Return the [x, y] coordinate for the center point of the cell that contains the specified text.  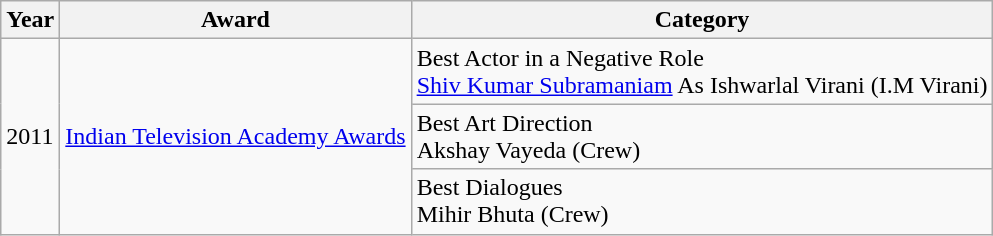
Best Art DirectionAkshay Vayeda (Crew) [702, 136]
Indian Television Academy Awards [236, 136]
2011 [30, 136]
Best DialoguesMihir Bhuta (Crew) [702, 202]
Award [236, 20]
Category [702, 20]
Best Actor in a Negative RoleShiv Kumar Subramaniam As Ishwarlal Virani (I.M Virani) [702, 72]
Year [30, 20]
